Identify which cell holds the provided text, then report its (x, y) central coordinate. 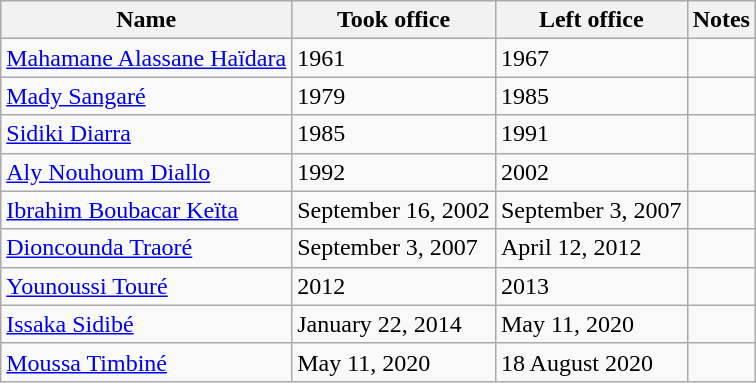
Left office (591, 20)
Issaka Sidibé (146, 324)
Name (146, 20)
2013 (591, 286)
Took office (394, 20)
Sidiki Diarra (146, 134)
1961 (394, 58)
1967 (591, 58)
1992 (394, 172)
Ibrahim Boubacar Keïta (146, 210)
Mady Sangaré (146, 96)
Dioncounda Traoré (146, 248)
September 16, 2002 (394, 210)
April 12, 2012 (591, 248)
1991 (591, 134)
Aly Nouhoum Diallo (146, 172)
18 August 2020 (591, 362)
2012 (394, 286)
Mahamane Alassane Haïdara (146, 58)
Moussa Timbiné (146, 362)
January 22, 2014 (394, 324)
1979 (394, 96)
Younoussi Touré (146, 286)
Notes (721, 20)
2002 (591, 172)
